Capture the cell that displays the provided text and extract its [x, y] central coordinate. 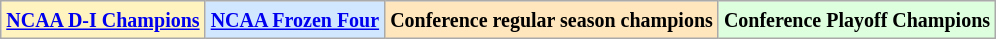
NCAA D-I Champions [103, 20]
NCAA Frozen Four [295, 20]
Conference Playoff Champions [856, 20]
Conference regular season champions [552, 20]
